Provide the (x, y) coordinate of the cell's center where the given text is located.  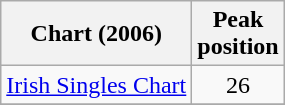
Irish Singles Chart (96, 85)
Chart (2006) (96, 34)
Peakposition (238, 34)
26 (238, 85)
